Detect which cell encompasses the target text, then output its [x, y] center coordinate. 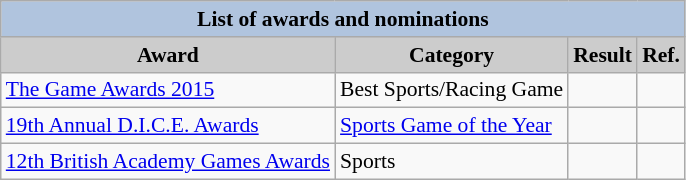
12th British Academy Games Awards [168, 162]
The Game Awards 2015 [168, 90]
Result [602, 55]
List of awards and nominations [343, 19]
Category [452, 55]
Award [168, 55]
Sports Game of the Year [452, 126]
Ref. [661, 55]
19th Annual D.I.C.E. Awards [168, 126]
Best Sports/Racing Game [452, 90]
Sports [452, 162]
